Find where the given text appears and provide that cell's center as (x, y) coordinate. 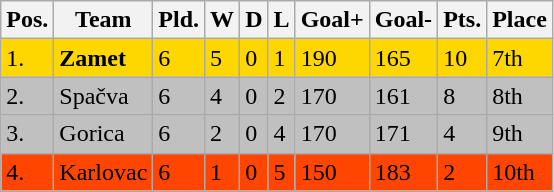
190 (332, 58)
L (282, 20)
Spačva (104, 96)
10th (520, 172)
165 (403, 58)
Goal- (403, 20)
150 (332, 172)
161 (403, 96)
Goal+ (332, 20)
4. (28, 172)
Pts. (462, 20)
W (222, 20)
Place (520, 20)
1. (28, 58)
Karlovac (104, 172)
8 (462, 96)
9th (520, 134)
Gorica (104, 134)
Pos. (28, 20)
3. (28, 134)
Pld. (179, 20)
8th (520, 96)
183 (403, 172)
7th (520, 58)
Team (104, 20)
D (254, 20)
171 (403, 134)
10 (462, 58)
2. (28, 96)
Zamet (104, 58)
